Scan for the cell matching the given text and deliver its [X, Y] coordinate at center. 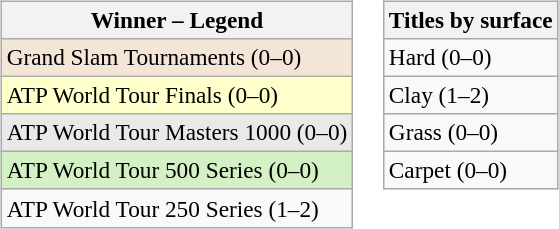
ATP World Tour Masters 1000 (0–0) [176, 133]
ATP World Tour 250 Series (1–2) [176, 208]
Grand Slam Tournaments (0–0) [176, 57]
Titles by surface [470, 20]
Clay (1–2) [470, 95]
Winner – Legend [176, 20]
ATP World Tour Finals (0–0) [176, 95]
ATP World Tour 500 Series (0–0) [176, 171]
Grass (0–0) [470, 133]
Carpet (0–0) [470, 171]
Hard (0–0) [470, 57]
